Extract the [x, y] coordinate from the center of the cell holding the provided text.  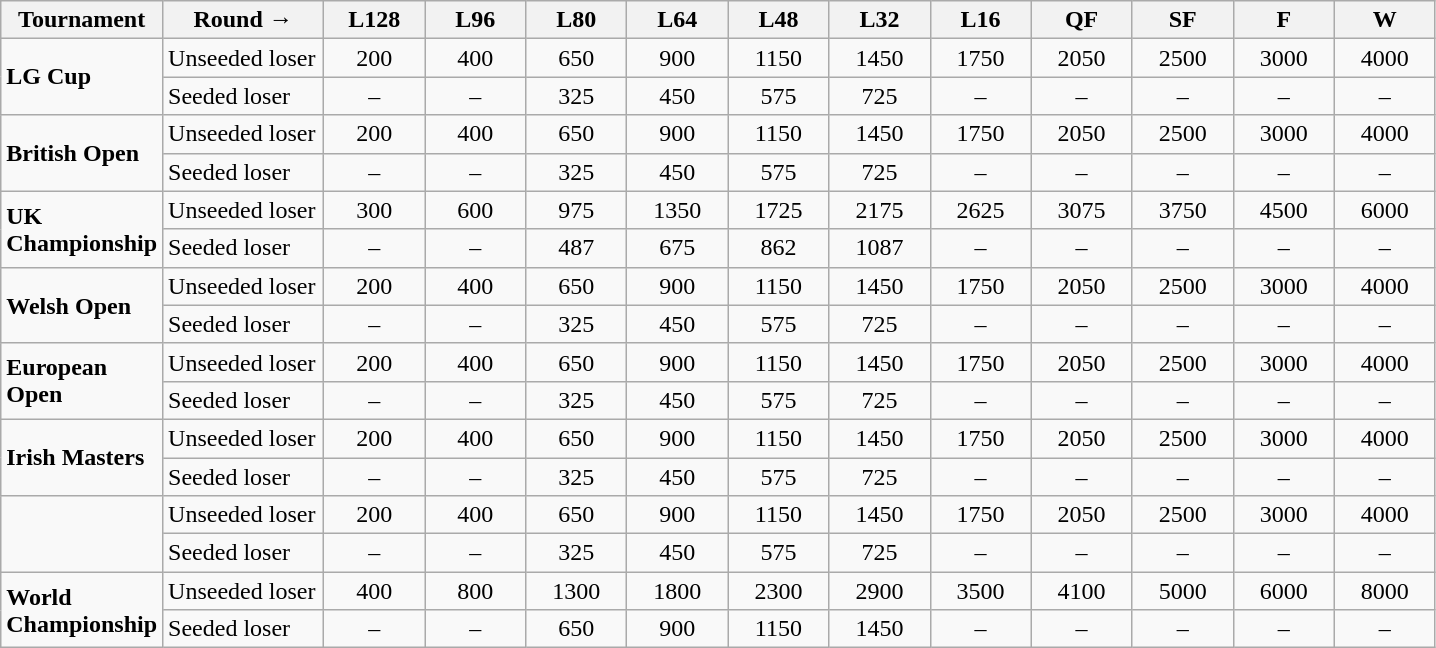
1800 [678, 591]
L48 [778, 20]
2625 [980, 210]
SF [1182, 20]
2300 [778, 591]
L64 [678, 20]
W [1384, 20]
1300 [576, 591]
3750 [1182, 210]
F [1284, 20]
8000 [1384, 591]
2900 [880, 591]
600 [476, 210]
LG Cup [82, 77]
World Championship [82, 610]
4100 [1082, 591]
3500 [980, 591]
L32 [880, 20]
1350 [678, 210]
2175 [880, 210]
1725 [778, 210]
300 [374, 210]
Tournament [82, 20]
3075 [1082, 210]
1087 [880, 248]
487 [576, 248]
675 [678, 248]
5000 [1182, 591]
4500 [1284, 210]
L96 [476, 20]
800 [476, 591]
Round → [244, 20]
QF [1082, 20]
European Open [82, 381]
975 [576, 210]
Welsh Open [82, 305]
L128 [374, 20]
862 [778, 248]
Irish Masters [82, 457]
L80 [576, 20]
UK Championship [82, 229]
L16 [980, 20]
British Open [82, 153]
